Capture the cell that displays the provided text and extract its [x, y] central coordinate. 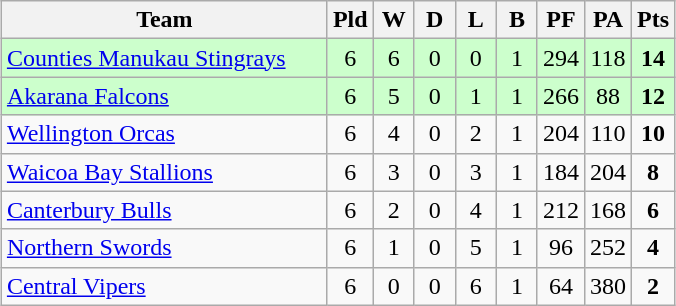
14 [654, 58]
380 [608, 286]
Counties Manukau Stingrays [164, 58]
B [516, 20]
252 [608, 248]
88 [608, 96]
Team [164, 20]
294 [560, 58]
D [434, 20]
Canterbury Bulls [164, 210]
110 [608, 134]
PA [608, 20]
L [476, 20]
212 [560, 210]
PF [560, 20]
Wellington Orcas [164, 134]
8 [654, 172]
10 [654, 134]
Pts [654, 20]
Akarana Falcons [164, 96]
W [394, 20]
Central Vipers [164, 286]
12 [654, 96]
Pld [350, 20]
Northern Swords [164, 248]
184 [560, 172]
266 [560, 96]
Waicoa Bay Stallions [164, 172]
168 [608, 210]
96 [560, 248]
64 [560, 286]
118 [608, 58]
